Locate the cell with the specified text and output its [X, Y] center coordinate. 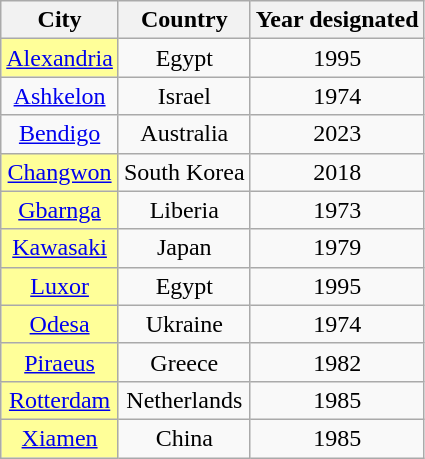
Year designated [337, 20]
1982 [337, 362]
Country [184, 20]
Alexandria [60, 58]
Changwon [60, 172]
Bendigo [60, 134]
2018 [337, 172]
Luxor [60, 286]
Australia [184, 134]
Israel [184, 96]
1979 [337, 248]
2023 [337, 134]
China [184, 438]
Ashkelon [60, 96]
City [60, 20]
Rotterdam [60, 400]
South Korea [184, 172]
Ukraine [184, 324]
Kawasaki [60, 248]
Liberia [184, 210]
1973 [337, 210]
Xiamen [60, 438]
Piraeus [60, 362]
Greece [184, 362]
Netherlands [184, 400]
Odesa [60, 324]
Japan [184, 248]
Gbarnga [60, 210]
